Determine the [X, Y] coordinate at the center of the cell enclosing the given text.  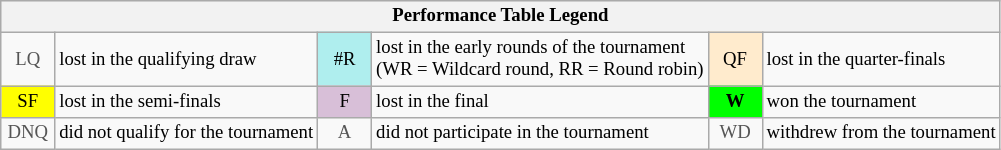
withdrew from the tournament [881, 134]
A [345, 134]
Performance Table Legend [500, 16]
#R [345, 60]
SF [28, 102]
lost in the qualifying draw [186, 60]
W [735, 102]
F [345, 102]
QF [735, 60]
lost in the final [540, 102]
did not qualify for the tournament [186, 134]
won the tournament [881, 102]
lost in the early rounds of the tournament(WR = Wildcard round, RR = Round robin) [540, 60]
did not participate in the tournament [540, 134]
DNQ [28, 134]
LQ [28, 60]
WD [735, 134]
lost in the semi-finals [186, 102]
lost in the quarter-finals [881, 60]
